From the cell containing the given text, extract its center point as [x, y] coordinate. 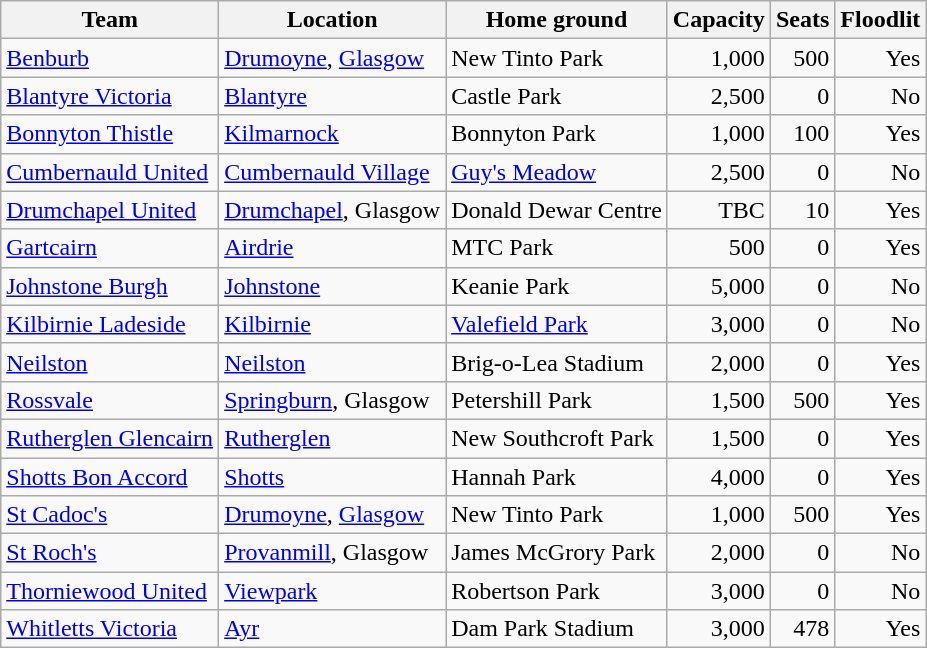
Viewpark [332, 591]
Johnstone Burgh [110, 286]
Robertson Park [557, 591]
Benburb [110, 58]
Brig-o-Lea Stadium [557, 362]
Johnstone [332, 286]
Kilbirnie [332, 324]
Petershill Park [557, 400]
TBC [718, 210]
Drumchapel, Glasgow [332, 210]
Whitletts Victoria [110, 629]
Seats [802, 20]
Cumbernauld Village [332, 172]
Bonnyton Park [557, 134]
Donald Dewar Centre [557, 210]
Blantyre Victoria [110, 96]
Drumchapel United [110, 210]
Hannah Park [557, 477]
Valefield Park [557, 324]
Airdrie [332, 248]
100 [802, 134]
478 [802, 629]
James McGrory Park [557, 553]
Thorniewood United [110, 591]
Ayr [332, 629]
Rutherglen [332, 438]
Keanie Park [557, 286]
Capacity [718, 20]
Floodlit [880, 20]
Shotts [332, 477]
MTC Park [557, 248]
Cumbernauld United [110, 172]
Shotts Bon Accord [110, 477]
Castle Park [557, 96]
Team [110, 20]
St Roch's [110, 553]
Kilbirnie Ladeside [110, 324]
Rossvale [110, 400]
Guy's Meadow [557, 172]
Dam Park Stadium [557, 629]
St Cadoc's [110, 515]
Blantyre [332, 96]
Rutherglen Glencairn [110, 438]
Springburn, Glasgow [332, 400]
Provanmill, Glasgow [332, 553]
Location [332, 20]
Bonnyton Thistle [110, 134]
5,000 [718, 286]
4,000 [718, 477]
Home ground [557, 20]
Kilmarnock [332, 134]
10 [802, 210]
New Southcroft Park [557, 438]
Gartcairn [110, 248]
